Locate the cell with the specified text and output its (x, y) center coordinate. 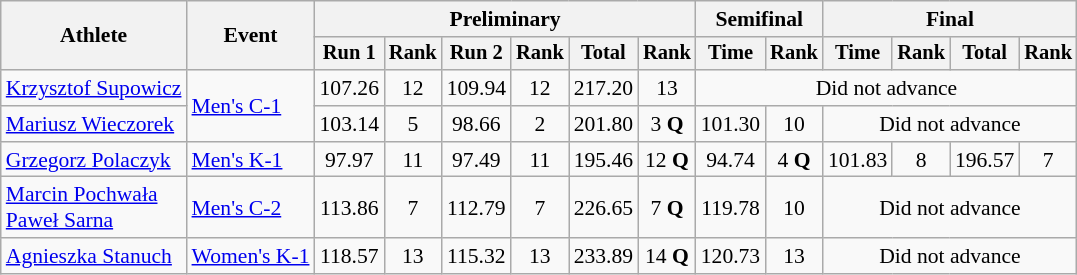
233.89 (604, 256)
Men's C-1 (251, 106)
120.73 (730, 256)
7 Q (667, 208)
Marcin PochwałaPaweł Sarna (94, 208)
Final (950, 19)
94.74 (730, 160)
98.66 (476, 124)
12 Q (667, 160)
101.30 (730, 124)
Mariusz Wieczorek (94, 124)
118.57 (350, 256)
115.32 (476, 256)
3 Q (667, 124)
Preliminary (506, 19)
Men's K-1 (251, 160)
Semifinal (760, 19)
Event (251, 36)
196.57 (984, 160)
109.94 (476, 88)
103.14 (350, 124)
201.80 (604, 124)
8 (921, 160)
Men's C-2 (251, 208)
Run 1 (350, 54)
97.97 (350, 160)
14 Q (667, 256)
119.78 (730, 208)
Krzysztof Supowicz (94, 88)
226.65 (604, 208)
Run 2 (476, 54)
97.49 (476, 160)
113.86 (350, 208)
Agnieszka Stanuch (94, 256)
Athlete (94, 36)
Women's K-1 (251, 256)
217.20 (604, 88)
101.83 (858, 160)
Grzegorz Polaczyk (94, 160)
195.46 (604, 160)
107.26 (350, 88)
112.79 (476, 208)
5 (413, 124)
4 Q (794, 160)
2 (540, 124)
